For the text-containing cell, return its midpoint in [X, Y] coordinate format. 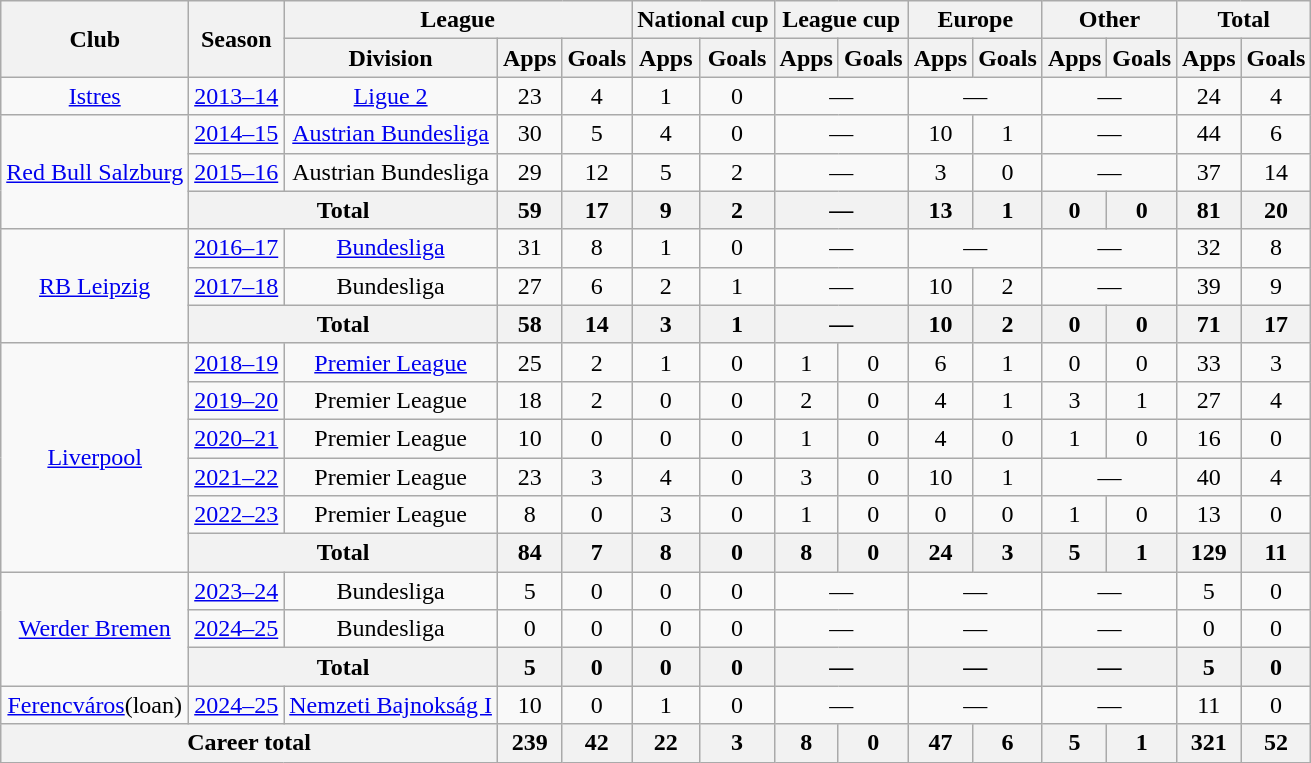
Nemzeti Bajnokság I [391, 705]
2021–22 [236, 477]
22 [666, 743]
33 [1209, 362]
47 [940, 743]
39 [1209, 286]
2020–21 [236, 438]
7 [597, 553]
Club [95, 39]
Other [1109, 20]
84 [529, 553]
12 [597, 172]
2018–19 [236, 362]
Career total [250, 743]
League cup [841, 20]
31 [529, 248]
Europe [975, 20]
RB Leipzig [95, 286]
Werder Bremen [95, 629]
52 [1276, 743]
129 [1209, 553]
71 [1209, 324]
42 [597, 743]
29 [529, 172]
2022–23 [236, 515]
Red Bull Salzburg [95, 172]
Liverpool [95, 457]
2015–16 [236, 172]
2016–17 [236, 248]
25 [529, 362]
18 [529, 400]
2019–20 [236, 400]
37 [1209, 172]
59 [529, 210]
58 [529, 324]
239 [529, 743]
Istres [95, 96]
2017–18 [236, 286]
League [458, 20]
44 [1209, 134]
321 [1209, 743]
30 [529, 134]
40 [1209, 477]
32 [1209, 248]
2023–24 [236, 591]
20 [1276, 210]
16 [1209, 438]
Division [391, 58]
National cup [703, 20]
Ligue 2 [391, 96]
2014–15 [236, 134]
81 [1209, 210]
2013–14 [236, 96]
Ferencváros(loan) [95, 705]
Season [236, 39]
